Search for the cell housing the specified text and yield its (x, y) center coordinate. 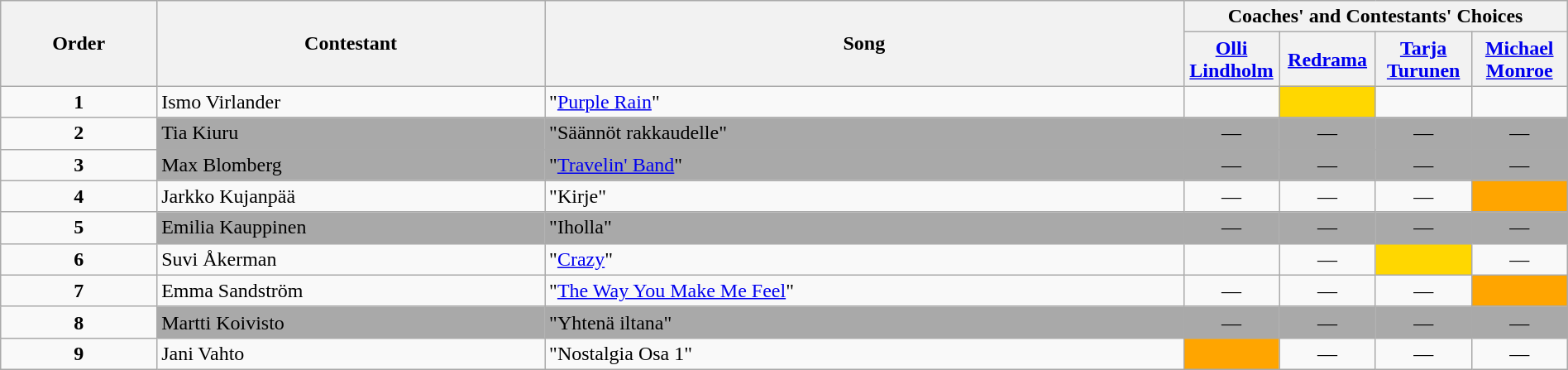
"Travelin' Band" (864, 165)
Max Blomberg (351, 165)
"The Way You Make Me Feel" (864, 291)
Jani Vahto (351, 353)
"Iholla" (864, 228)
1 (79, 102)
"Säännöt rakkaudelle" (864, 133)
Olli Lindholm (1231, 60)
"Crazy" (864, 259)
3 (79, 165)
Martti Koivisto (351, 322)
Coaches' and Contestants' Choices (1375, 17)
8 (79, 322)
Tia Kiuru (351, 133)
Emma Sandström (351, 291)
Jarkko Kujanpää (351, 196)
6 (79, 259)
"Yhtenä iltana" (864, 322)
4 (79, 196)
"Purple Rain" (864, 102)
Redrama (1327, 60)
9 (79, 353)
Song (864, 43)
Michael Monroe (1519, 60)
Contestant (351, 43)
Tarja Turunen (1423, 60)
Order (79, 43)
Ismo Virlander (351, 102)
2 (79, 133)
Emilia Kauppinen (351, 228)
7 (79, 291)
Suvi Åkerman (351, 259)
5 (79, 228)
"Nostalgia Osa 1" (864, 353)
"Kirje" (864, 196)
